Capture the cell that displays the provided text and extract its (X, Y) central coordinate. 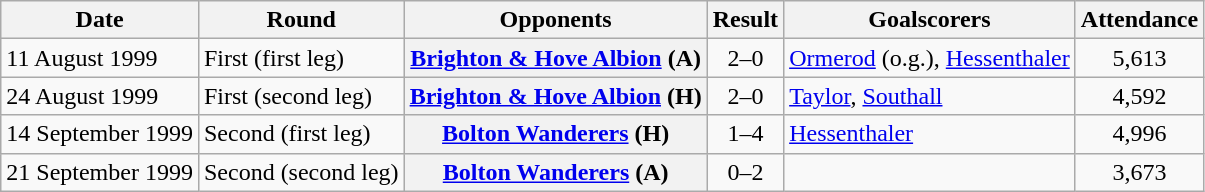
Attendance (1139, 20)
1–4 (745, 134)
Brighton & Hove Albion (A) (556, 58)
11 August 1999 (100, 58)
4,592 (1139, 96)
5,613 (1139, 58)
4,996 (1139, 134)
14 September 1999 (100, 134)
Hessenthaler (930, 134)
Taylor, Southall (930, 96)
Round (301, 20)
First (second leg) (301, 96)
Result (745, 20)
First (first leg) (301, 58)
Ormerod (o.g.), Hessenthaler (930, 58)
Second (first leg) (301, 134)
Brighton & Hove Albion (H) (556, 96)
Goalscorers (930, 20)
Bolton Wanderers (H) (556, 134)
24 August 1999 (100, 96)
Bolton Wanderers (A) (556, 172)
Opponents (556, 20)
3,673 (1139, 172)
Date (100, 20)
21 September 1999 (100, 172)
0–2 (745, 172)
Second (second leg) (301, 172)
